For the text-containing cell, return its midpoint in (x, y) coordinate format. 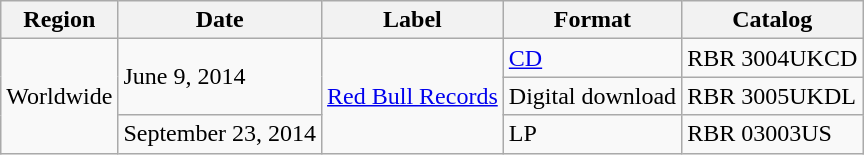
LP (592, 134)
Catalog (772, 20)
RBR 03003US (772, 134)
Region (60, 20)
Date (220, 20)
RBR 3004UKCD (772, 58)
Worldwide (60, 96)
September 23, 2014 (220, 134)
Digital download (592, 96)
Label (413, 20)
June 9, 2014 (220, 77)
Format (592, 20)
Red Bull Records (413, 96)
CD (592, 58)
RBR 3005UKDL (772, 96)
